From the cell containing the given text, extract its center point as [x, y] coordinate. 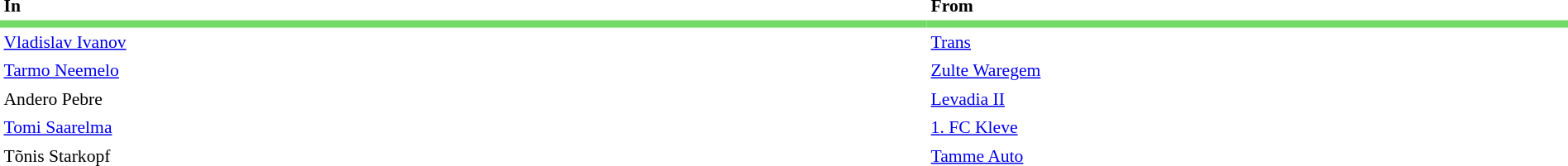
Trans [1236, 42]
Andero Pebre [463, 98]
Vladislav Ivanov [463, 42]
Levadia II [1236, 98]
Tarmo Neemelo [463, 70]
Tomi Saarelma [463, 127]
Zulte Waregem [1236, 70]
1. FC Kleve [1236, 127]
